From the cell containing the given text, extract its center point as (X, Y) coordinate. 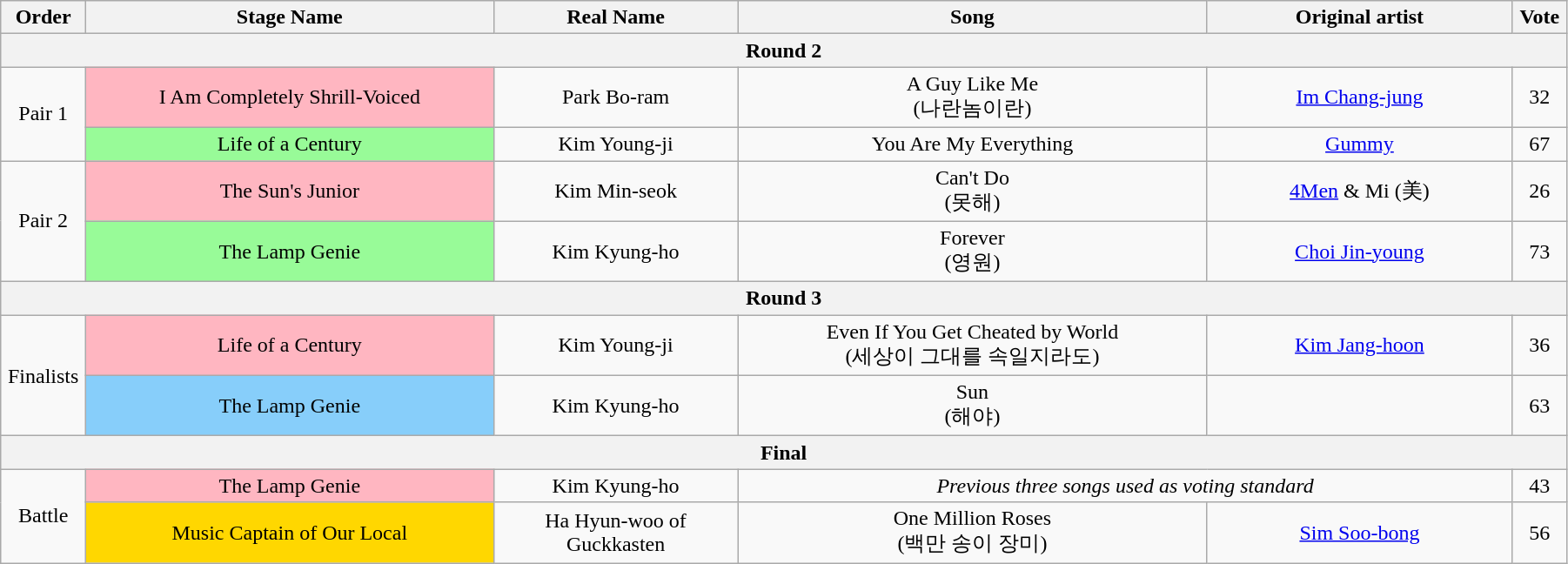
73 (1539, 252)
Order (44, 17)
Stage Name (290, 17)
Pair 1 (44, 114)
Ha Hyun-woo of Guckkasten (616, 533)
Sun(해야) (973, 406)
32 (1539, 97)
Forever(영원) (973, 252)
Final (784, 453)
Round 3 (784, 299)
Even If You Get Cheated by World(세상이 그대를 속일지라도) (973, 346)
4Men & Mi (美) (1359, 191)
63 (1539, 406)
Battle (44, 516)
Kim Min-seok (616, 191)
56 (1539, 533)
Kim Jang-hoon (1359, 346)
67 (1539, 144)
Can't Do(못해) (973, 191)
The Sun's Junior (290, 191)
Round 2 (784, 50)
Music Captain of Our Local (290, 533)
43 (1539, 486)
I Am Completely Shrill-Voiced (290, 97)
26 (1539, 191)
A Guy Like Me(나란놈이란) (973, 97)
Pair 2 (44, 221)
Sim Soo-bong (1359, 533)
Choi Jin-young (1359, 252)
One Million Roses(백만 송이 장미) (973, 533)
Gummy (1359, 144)
Original artist (1359, 17)
Park Bo-ram (616, 97)
Im Chang-jung (1359, 97)
Finalists (44, 376)
Real Name (616, 17)
Song (973, 17)
Vote (1539, 17)
Previous three songs used as voting standard (1125, 486)
You Are My Everything (973, 144)
36 (1539, 346)
